Detect which cell encompasses the target text, then output its [X, Y] center coordinate. 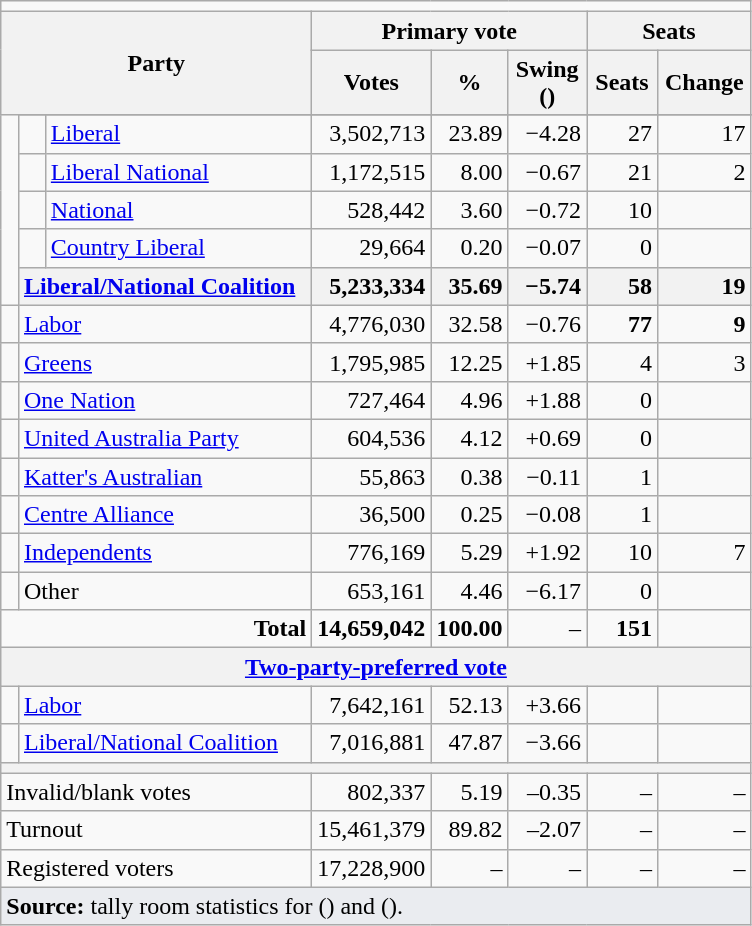
–0.35 [548, 792]
−0.72 [548, 210]
Centre Alliance [164, 515]
−5.74 [548, 286]
58 [622, 286]
Country Liberal [178, 248]
5.19 [470, 792]
−6.17 [548, 591]
77 [622, 324]
17,228,900 [372, 868]
36,500 [372, 515]
1,795,985 [372, 362]
5,233,334 [372, 286]
3.60 [470, 210]
Greens [164, 362]
Two-party-preferred vote [376, 667]
+1.92 [548, 553]
4,776,030 [372, 324]
Swing () [548, 82]
+0.69 [548, 438]
0.20 [470, 248]
% [470, 82]
35.69 [470, 286]
47.87 [470, 743]
4.46 [470, 591]
National [178, 210]
Party [156, 64]
2 [705, 172]
−0.08 [548, 515]
−0.76 [548, 324]
Liberal [178, 134]
100.00 [470, 629]
Registered voters [156, 868]
United Australia Party [164, 438]
−4.28 [548, 134]
Total [156, 629]
+1.88 [548, 400]
528,442 [372, 210]
Turnout [156, 830]
+1.85 [548, 362]
7 [705, 553]
29,664 [372, 248]
1,172,515 [372, 172]
89.82 [470, 830]
55,863 [372, 477]
–2.07 [548, 830]
653,161 [372, 591]
27 [622, 134]
Invalid/blank votes [156, 792]
604,536 [372, 438]
4.96 [470, 400]
3 [705, 362]
4 [622, 362]
−0.07 [548, 248]
52.13 [470, 705]
8.00 [470, 172]
Source: tally room statistics for () and (). [376, 906]
14,659,042 [372, 629]
Primary vote [450, 31]
4.12 [470, 438]
7,642,161 [372, 705]
Katter's Australian [164, 477]
17 [705, 134]
One Nation [164, 400]
+3.66 [548, 705]
Other [164, 591]
3,502,713 [372, 134]
23.89 [470, 134]
Votes [372, 82]
32.58 [470, 324]
151 [622, 629]
727,464 [372, 400]
7,016,881 [372, 743]
9 [705, 324]
776,169 [372, 553]
15,461,379 [372, 830]
Change [705, 82]
802,337 [372, 792]
Independents [164, 553]
19 [705, 286]
Liberal National [178, 172]
0.38 [470, 477]
−0.67 [548, 172]
−3.66 [548, 743]
5.29 [470, 553]
21 [622, 172]
0.25 [470, 515]
−0.11 [548, 477]
12.25 [470, 362]
